Return the [x, y] coordinate for the center point of the cell that contains the specified text.  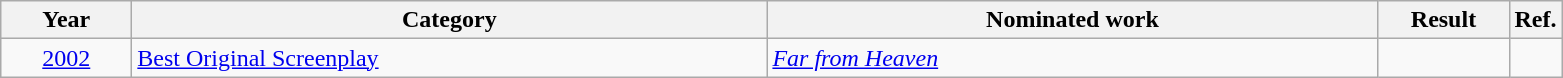
Category [450, 20]
Year [66, 20]
2002 [66, 58]
Nominated work [1072, 20]
Far from Heaven [1072, 58]
Ref. [1536, 20]
Result [1444, 20]
Best Original Screenplay [450, 58]
